Provide the (X, Y) coordinate of the cell's center where the given text is located.  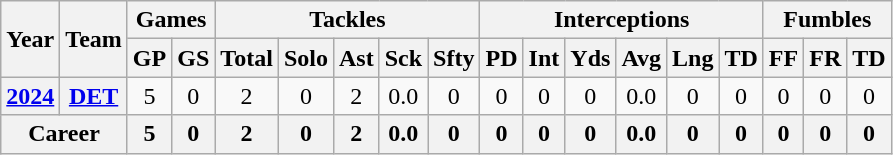
Sfty (454, 58)
GP (149, 58)
Career (64, 134)
Total (247, 58)
Interceptions (622, 20)
2024 (30, 96)
Lng (692, 58)
FR (826, 58)
Ast (356, 58)
Avg (642, 58)
Int (544, 58)
Tackles (348, 20)
Games (170, 20)
Year (30, 39)
DET (94, 96)
Yds (590, 58)
Sck (403, 58)
PD (502, 58)
GS (194, 58)
Solo (306, 58)
FF (783, 58)
Fumbles (827, 20)
Team (94, 39)
